Detect which cell encompasses the target text, then output its [X, Y] center coordinate. 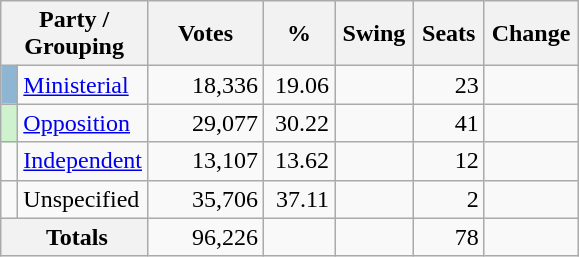
23 [448, 85]
2 [448, 199]
19.06 [300, 85]
35,706 [205, 199]
Votes [205, 34]
96,226 [205, 237]
78 [448, 237]
Swing [374, 34]
Opposition [83, 123]
Change [531, 34]
Seats [448, 34]
13.62 [300, 161]
37.11 [300, 199]
Ministerial [83, 85]
18,336 [205, 85]
Party / Grouping [74, 34]
41 [448, 123]
13,107 [205, 161]
Unspecified [83, 199]
Totals [74, 237]
12 [448, 161]
% [300, 34]
Independent [83, 161]
29,077 [205, 123]
30.22 [300, 123]
